Output the (X, Y) coordinate of the center of the cell containing the given text.  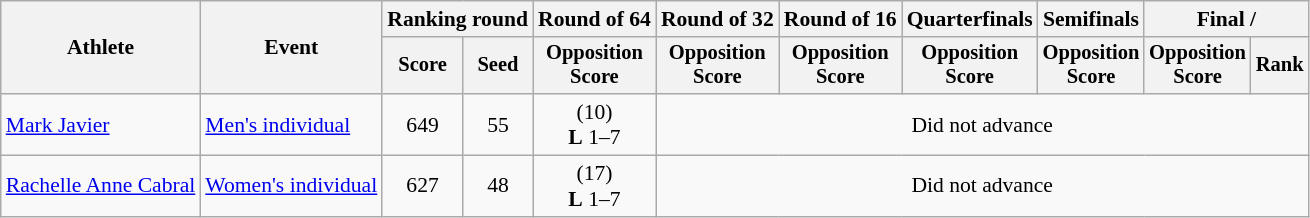
Final / (1226, 19)
627 (422, 186)
48 (498, 186)
Round of 16 (840, 19)
Mark Javier (101, 124)
Seed (498, 66)
(10)L 1–7 (594, 124)
(17)L 1–7 (594, 186)
Rachelle Anne Cabral (101, 186)
Round of 32 (718, 19)
Score (422, 66)
Round of 64 (594, 19)
Semifinals (1092, 19)
Rank (1280, 66)
649 (422, 124)
Quarterfinals (970, 19)
Event (291, 48)
Ranking round (458, 19)
55 (498, 124)
Athlete (101, 48)
Men's individual (291, 124)
Women's individual (291, 186)
